Return [x, y] of the center of cell containing provided text 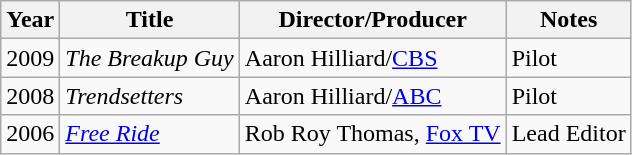
Year [30, 20]
Notes [568, 20]
2009 [30, 58]
Rob Roy Thomas, Fox TV [372, 134]
Aaron Hilliard/ABC [372, 96]
Free Ride [150, 134]
Trendsetters [150, 96]
2008 [30, 96]
The Breakup Guy [150, 58]
Title [150, 20]
Aaron Hilliard/CBS [372, 58]
2006 [30, 134]
Lead Editor [568, 134]
Director/Producer [372, 20]
